Determine the [X, Y] coordinate at the center of the cell enclosing the given text.  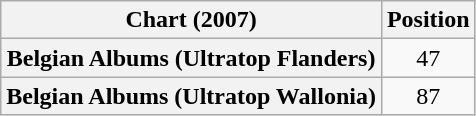
87 [428, 96]
Belgian Albums (Ultratop Wallonia) [192, 96]
Chart (2007) [192, 20]
Belgian Albums (Ultratop Flanders) [192, 58]
47 [428, 58]
Position [428, 20]
